Find where the given text appears and provide that cell's center as [x, y] coordinate. 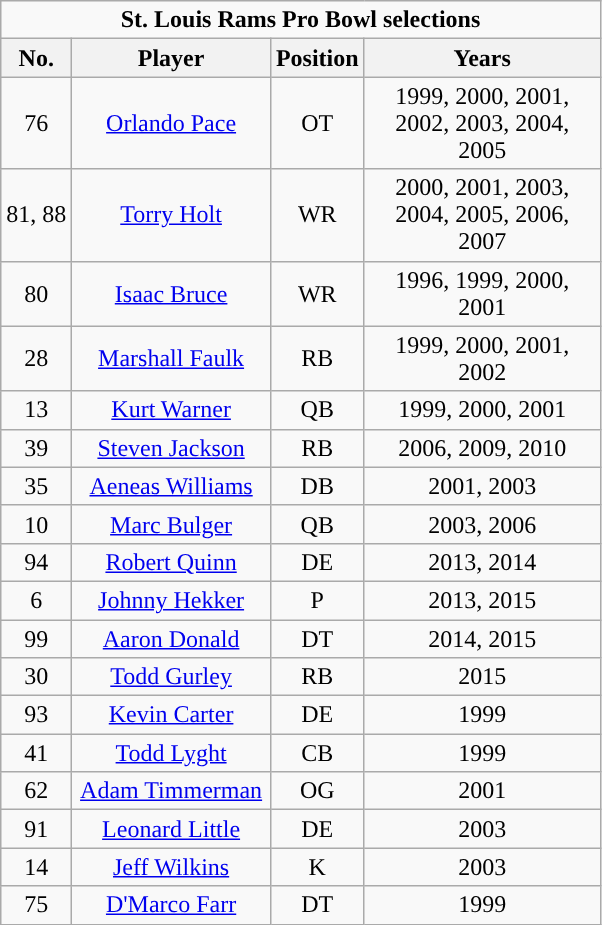
Johnny Hekker [172, 600]
81, 88 [36, 215]
Years [482, 58]
2003, 2006 [482, 524]
DB [317, 486]
41 [36, 753]
Aeneas Williams [172, 486]
Orlando Pace [172, 123]
39 [36, 448]
St. Louis Rams Pro Bowl selections [300, 20]
1999, 2000, 2001 [482, 410]
CB [317, 753]
D'Marco Farr [172, 905]
62 [36, 791]
P [317, 600]
OG [317, 791]
91 [36, 829]
OT [317, 123]
94 [36, 562]
93 [36, 715]
28 [36, 358]
35 [36, 486]
Player [172, 58]
Aaron Donald [172, 639]
6 [36, 600]
75 [36, 905]
Steven Jackson [172, 448]
2006, 2009, 2010 [482, 448]
Todd Gurley [172, 677]
1996, 1999, 2000, 2001 [482, 294]
76 [36, 123]
Jeff Wilkins [172, 867]
Kurt Warner [172, 410]
2014, 2015 [482, 639]
No. [36, 58]
Kevin Carter [172, 715]
2015 [482, 677]
Marc Bulger [172, 524]
30 [36, 677]
13 [36, 410]
K [317, 867]
99 [36, 639]
Leonard Little [172, 829]
2001 [482, 791]
1999, 2000, 2001, 2002, 2003, 2004, 2005 [482, 123]
2013, 2014 [482, 562]
2000, 2001, 2003, 2004, 2005, 2006, 2007 [482, 215]
80 [36, 294]
Adam Timmerman [172, 791]
2013, 2015 [482, 600]
Marshall Faulk [172, 358]
14 [36, 867]
Isaac Bruce [172, 294]
Position [317, 58]
Todd Lyght [172, 753]
10 [36, 524]
Robert Quinn [172, 562]
2001, 2003 [482, 486]
Torry Holt [172, 215]
1999, 2000, 2001, 2002 [482, 358]
